Return the [x, y] coordinate for the center point of the cell that contains the specified text.  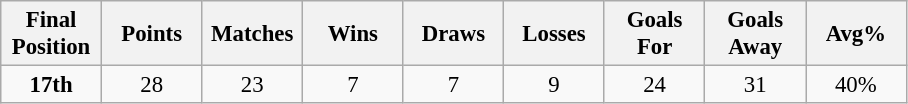
17th [52, 85]
Final Position [52, 34]
Matches [252, 34]
Goals For [654, 34]
Wins [354, 34]
9 [554, 85]
Points [152, 34]
31 [756, 85]
24 [654, 85]
40% [856, 85]
23 [252, 85]
28 [152, 85]
Avg% [856, 34]
Losses [554, 34]
Draws [454, 34]
Goals Away [756, 34]
